Detect which cell encompasses the target text, then output its (X, Y) center coordinate. 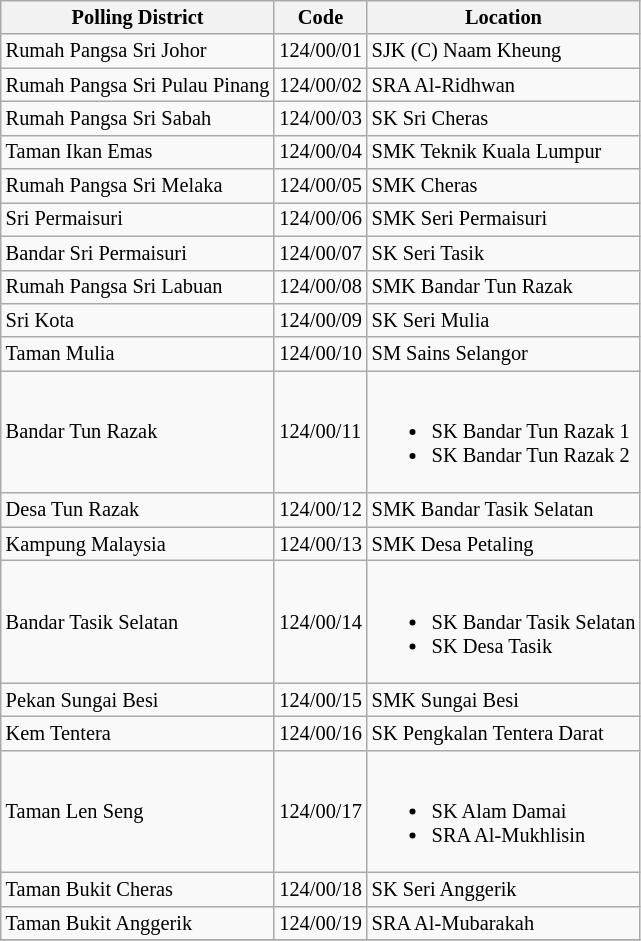
124/00/18 (320, 889)
Polling District (138, 17)
SRA Al-Ridhwan (504, 85)
Bandar Tasik Selatan (138, 621)
Taman Mulia (138, 354)
124/00/06 (320, 219)
124/00/05 (320, 186)
124/00/10 (320, 354)
SK Alam DamaiSRA Al-Mukhlisin (504, 811)
124/00/17 (320, 811)
SK Bandar Tun Razak 1SK Bandar Tun Razak 2 (504, 432)
124/00/16 (320, 733)
SMK Seri Permaisuri (504, 219)
124/00/13 (320, 544)
Pekan Sungai Besi (138, 700)
Taman Bukit Cheras (138, 889)
Taman Ikan Emas (138, 152)
SMK Teknik Kuala Lumpur (504, 152)
Rumah Pangsa Sri Pulau Pinang (138, 85)
124/00/19 (320, 923)
Rumah Pangsa Sri Melaka (138, 186)
124/00/03 (320, 118)
Sri Kota (138, 320)
Rumah Pangsa Sri Sabah (138, 118)
Kem Tentera (138, 733)
SK Seri Mulia (504, 320)
SK Bandar Tasik SelatanSK Desa Tasik (504, 621)
SMK Bandar Tun Razak (504, 287)
124/00/02 (320, 85)
124/00/11 (320, 432)
Taman Len Seng (138, 811)
124/00/12 (320, 510)
Rumah Pangsa Sri Labuan (138, 287)
Taman Bukit Anggerik (138, 923)
Location (504, 17)
SMK Cheras (504, 186)
124/00/15 (320, 700)
SK Pengkalan Tentera Darat (504, 733)
SMK Sungai Besi (504, 700)
SMK Bandar Tasik Selatan (504, 510)
Bandar Sri Permaisuri (138, 253)
SK Seri Anggerik (504, 889)
Kampung Malaysia (138, 544)
124/00/07 (320, 253)
Sri Permaisuri (138, 219)
124/00/04 (320, 152)
Bandar Tun Razak (138, 432)
Code (320, 17)
124/00/14 (320, 621)
Rumah Pangsa Sri Johor (138, 51)
SM Sains Selangor (504, 354)
SMK Desa Petaling (504, 544)
SK Sri Cheras (504, 118)
SK Seri Tasik (504, 253)
Desa Tun Razak (138, 510)
SRA Al-Mubarakah (504, 923)
124/00/08 (320, 287)
124/00/09 (320, 320)
SJK (C) Naam Kheung (504, 51)
124/00/01 (320, 51)
